Output the [X, Y] coordinate of the center of the cell containing the given text.  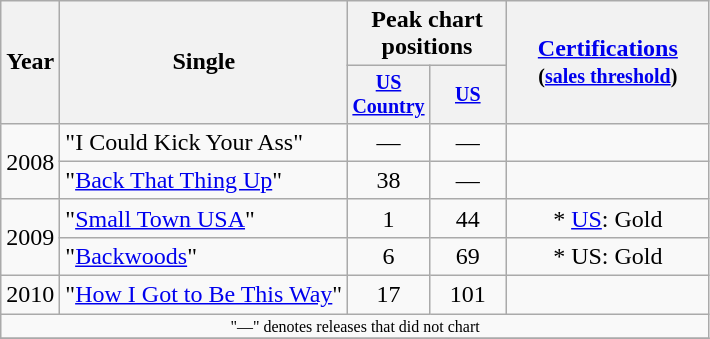
Certifications(sales threshold) [608, 62]
"Back That Thing Up" [204, 180]
2010 [30, 295]
"I Could Kick Your Ass" [204, 142]
1 [389, 218]
69 [468, 256]
"How I Got to Be This Way" [204, 295]
"—" denotes releases that did not chart [356, 326]
2008 [30, 161]
Peak chartpositions [428, 34]
"Backwoods" [204, 256]
2009 [30, 237]
Single [204, 62]
17 [389, 295]
101 [468, 295]
Year [30, 62]
US Country [389, 94]
US [468, 94]
38 [389, 180]
44 [468, 218]
6 [389, 256]
"Small Town USA" [204, 218]
